Locate the cell with the specified text and output its (x, y) center coordinate. 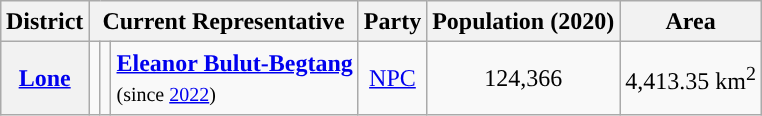
Area (691, 22)
NPC (392, 78)
District (44, 22)
4,413.35 km2 (691, 78)
124,366 (524, 78)
Lone (44, 78)
Current Representative (224, 22)
Eleanor Bulut-Begtang(since 2022) (234, 78)
Party (392, 22)
Population (2020) (524, 22)
